Detect which cell encompasses the target text, then output its (X, Y) center coordinate. 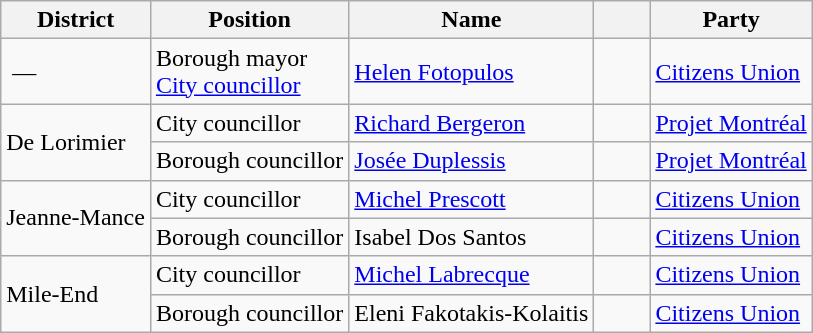
Mile-End (76, 294)
District (76, 20)
Borough mayorCity councillor (249, 72)
Michel Prescott (472, 199)
Isabel Dos Santos (472, 237)
Jeanne-Mance (76, 218)
Richard Bergeron (472, 123)
Michel Labrecque (472, 275)
Name (472, 20)
De Lorimier (76, 142)
Position (249, 20)
Party (731, 20)
Josée Duplessis (472, 161)
Eleni Fakotakis-Kolaitis (472, 313)
— (76, 72)
Helen Fotopulos (472, 72)
